For the text-containing cell, return its midpoint in (X, Y) coordinate format. 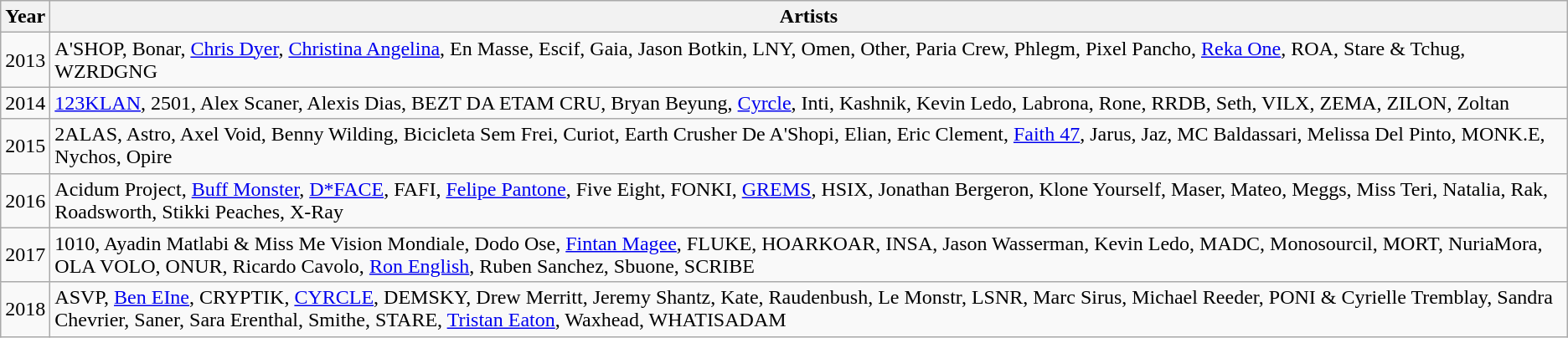
2018 (25, 310)
2017 (25, 254)
2015 (25, 146)
Year (25, 17)
2013 (25, 60)
2016 (25, 201)
2014 (25, 103)
Artists (809, 17)
